Locate the cell with the specified text and output its (X, Y) center coordinate. 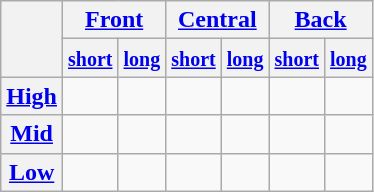
Central (218, 20)
Back (320, 20)
Mid (32, 134)
High (32, 96)
Front (114, 20)
Low (32, 172)
